Locate the cell with the specified text and output its [x, y] center coordinate. 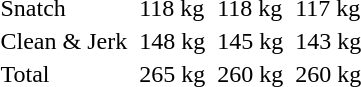
148 kg [172, 41]
145 kg [250, 41]
